Determine the [X, Y] coordinate at the center of the cell enclosing the given text.  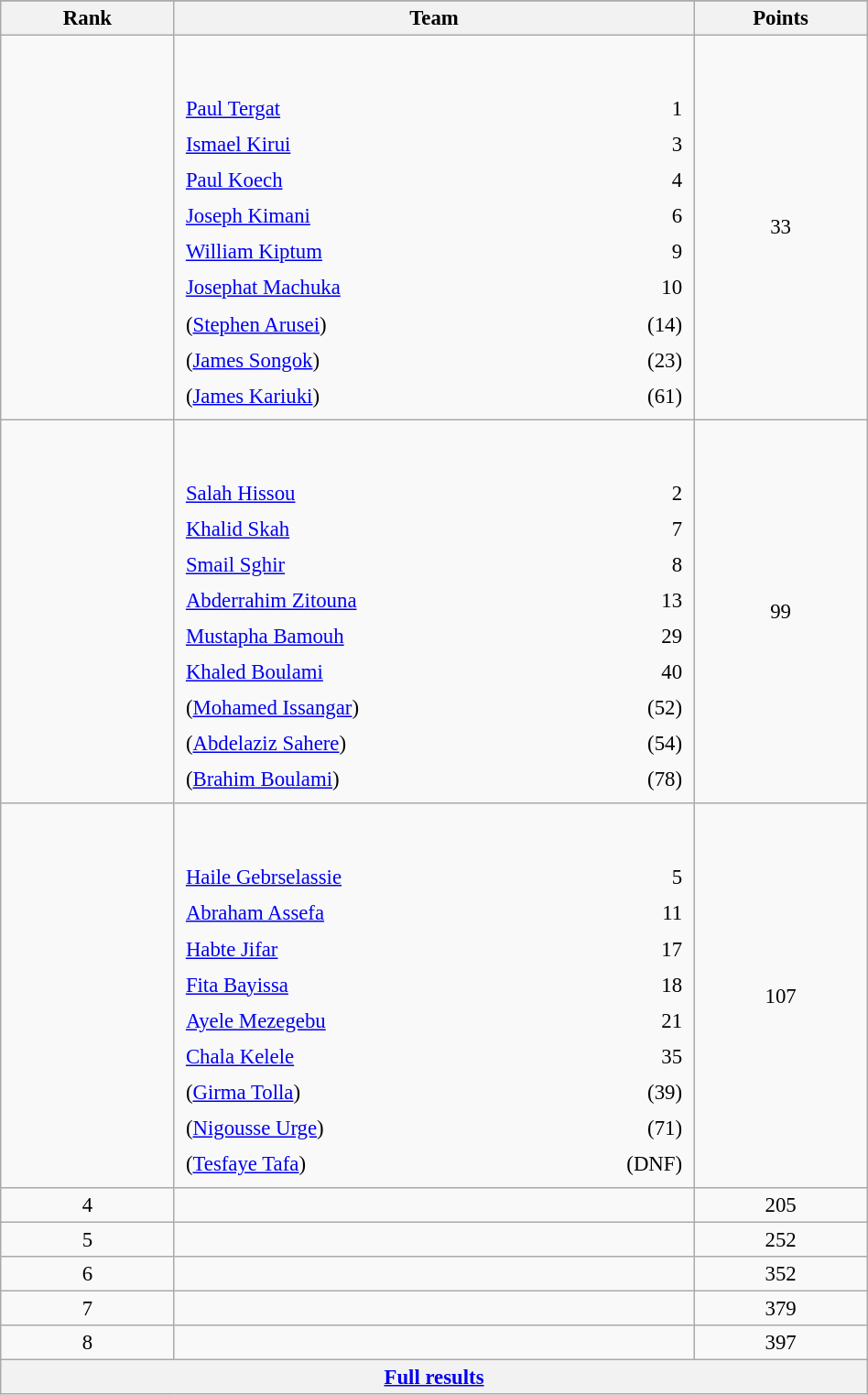
(Brahim Boulami) [385, 779]
205 [780, 1205]
107 [780, 995]
Smail Sghir [385, 564]
(78) [637, 779]
17 [616, 949]
Khalid Skah [385, 529]
Khaled Boulami [385, 672]
Mustapha Bamouh [385, 637]
(James Songok) [380, 359]
(DNF) [616, 1163]
Paul Koech [380, 180]
(52) [637, 708]
99 [780, 612]
397 [780, 1343]
(James Kariuki) [380, 396]
3 [634, 145]
(Tesfaye Tafa) [363, 1163]
21 [616, 1020]
Josephat Machuka [380, 288]
11 [616, 913]
(14) [634, 323]
Abderrahim Zitouna [385, 601]
Salah Hissou [385, 493]
William Kiptum [380, 252]
252 [780, 1239]
Abraham Assefa [363, 913]
Points [780, 18]
35 [616, 1056]
(23) [634, 359]
10 [634, 288]
Team [434, 18]
29 [637, 637]
Haile Gebrselassie [363, 877]
(Nigousse Urge) [363, 1128]
13 [637, 601]
Full results [434, 1378]
Ayele Mezegebu [363, 1020]
(Mohamed Issangar) [385, 708]
Joseph Kimani [380, 216]
33 [780, 227]
Ismael Kirui [380, 145]
(71) [616, 1128]
Rank [88, 18]
379 [780, 1309]
(39) [616, 1092]
Fita Bayissa [363, 985]
18 [616, 985]
Habte Jifar [363, 949]
(Girma Tolla) [363, 1092]
Chala Kelele [363, 1056]
1 [634, 109]
9 [634, 252]
(61) [634, 396]
(54) [637, 744]
(Stephen Arusei) [380, 323]
40 [637, 672]
Paul Tergat [380, 109]
2 [637, 493]
352 [780, 1274]
(Abdelaziz Sahere) [385, 744]
